Search for the cell housing the specified text and yield its (X, Y) center coordinate. 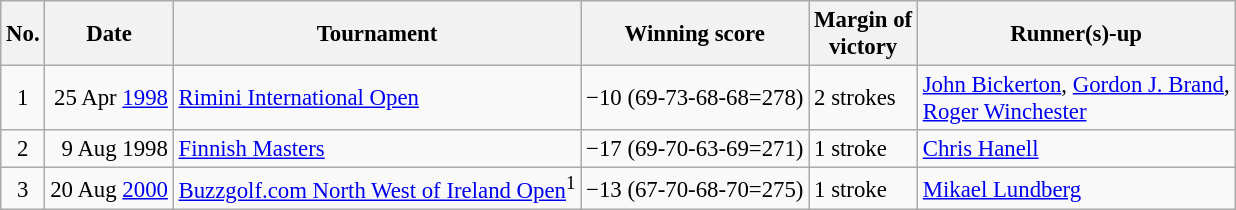
Mikael Lundberg (1076, 189)
Runner(s)-up (1076, 34)
−10 (69-73-68-68=278) (695, 98)
3 (23, 189)
20 Aug 2000 (109, 189)
−17 (69-70-63-69=271) (695, 149)
25 Apr 1998 (109, 98)
9 Aug 1998 (109, 149)
Rimini International Open (377, 98)
John Bickerton, Gordon J. Brand, Roger Winchester (1076, 98)
Chris Hanell (1076, 149)
2 strokes (864, 98)
1 (23, 98)
Margin ofvictory (864, 34)
Finnish Masters (377, 149)
No. (23, 34)
−13 (67-70-68-70=275) (695, 189)
Buzzgolf.com North West of Ireland Open1 (377, 189)
2 (23, 149)
Tournament (377, 34)
Date (109, 34)
Winning score (695, 34)
